Identify which cell holds the provided text, then report its (X, Y) central coordinate. 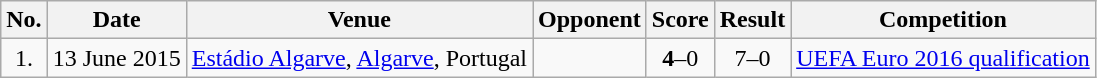
1. (24, 58)
Venue (359, 20)
4–0 (680, 58)
Date (116, 20)
Competition (944, 20)
7–0 (752, 58)
Result (752, 20)
No. (24, 20)
13 June 2015 (116, 58)
Opponent (590, 20)
UEFA Euro 2016 qualification (944, 58)
Estádio Algarve, Algarve, Portugal (359, 58)
Score (680, 20)
